Locate the cell with the specified text and output its [x, y] center coordinate. 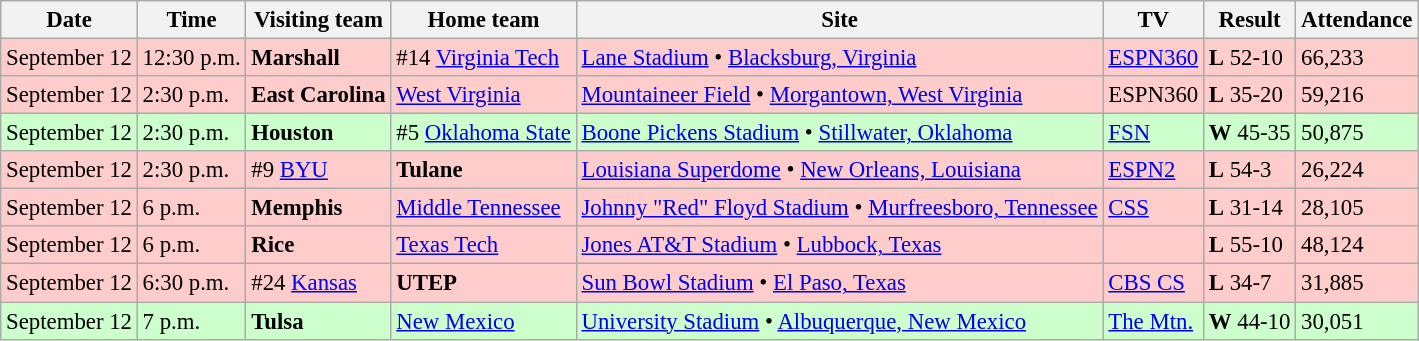
Date [69, 20]
West Virginia [484, 95]
12:30 p.m. [192, 58]
Site [840, 20]
New Mexico [484, 321]
#9 BYU [318, 170]
L 55-10 [1249, 245]
L 34-7 [1249, 283]
50,875 [1357, 133]
East Carolina [318, 95]
The Mtn. [1153, 321]
31,885 [1357, 283]
Boone Pickens Stadium • Stillwater, Oklahoma [840, 133]
Johnny "Red" Floyd Stadium • Murfreesboro, Tennessee [840, 208]
Memphis [318, 208]
University Stadium • Albuquerque, New Mexico [840, 321]
L 31-14 [1249, 208]
#5 Oklahoma State [484, 133]
Rice [318, 245]
W 45-35 [1249, 133]
FSN [1153, 133]
TV [1153, 20]
Time [192, 20]
ESPN2 [1153, 170]
Sun Bowl Stadium • El Paso, Texas [840, 283]
L 54-3 [1249, 170]
30,051 [1357, 321]
W 44-10 [1249, 321]
Lane Stadium • Blacksburg, Virginia [840, 58]
48,124 [1357, 245]
Home team [484, 20]
CSS [1153, 208]
28,105 [1357, 208]
6:30 p.m. [192, 283]
Marshall [318, 58]
L 52-10 [1249, 58]
Mountaineer Field • Morgantown, West Virginia [840, 95]
#24 Kansas [318, 283]
Attendance [1357, 20]
#14 Virginia Tech [484, 58]
66,233 [1357, 58]
Tulane [484, 170]
Middle Tennessee [484, 208]
26,224 [1357, 170]
Louisiana Superdome • New Orleans, Louisiana [840, 170]
Jones AT&T Stadium • Lubbock, Texas [840, 245]
Result [1249, 20]
CBS CS [1153, 283]
59,216 [1357, 95]
7 p.m. [192, 321]
Tulsa [318, 321]
Texas Tech [484, 245]
Houston [318, 133]
UTEP [484, 283]
Visiting team [318, 20]
L 35-20 [1249, 95]
